For the text-containing cell, return its midpoint in [X, Y] coordinate format. 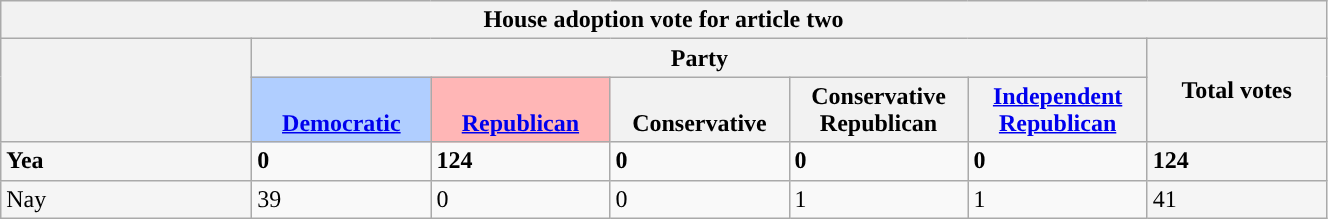
Nay [126, 199]
Yea [126, 161]
Party [700, 58]
Conservative Republican [878, 110]
Independent Republican [1058, 110]
Total votes [1236, 90]
39 [342, 199]
Democratic [342, 110]
Conservative [700, 110]
Republican [520, 110]
House adoption vote for article two [664, 20]
41 [1236, 199]
